Determine the (X, Y) coordinate at the center of the cell enclosing the given text.  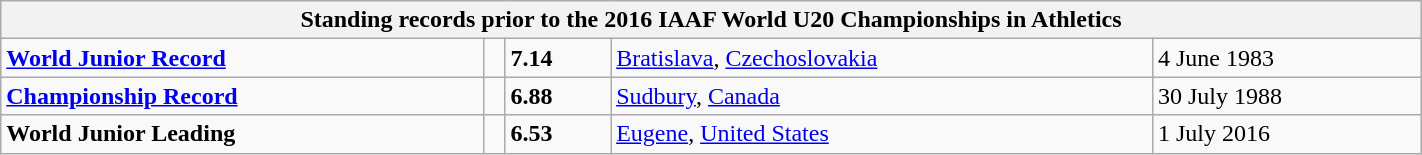
7.14 (558, 58)
30 July 1988 (1286, 96)
Bratislava, Czechoslovakia (882, 58)
Sudbury, Canada (882, 96)
6.53 (558, 134)
Eugene, United States (882, 134)
4 June 1983 (1286, 58)
1 July 2016 (1286, 134)
Championship Record (242, 96)
6.88 (558, 96)
World Junior Leading (242, 134)
World Junior Record (242, 58)
Standing records prior to the 2016 IAAF World U20 Championships in Athletics (711, 20)
